From the cell containing the given text, extract its center point as (X, Y) coordinate. 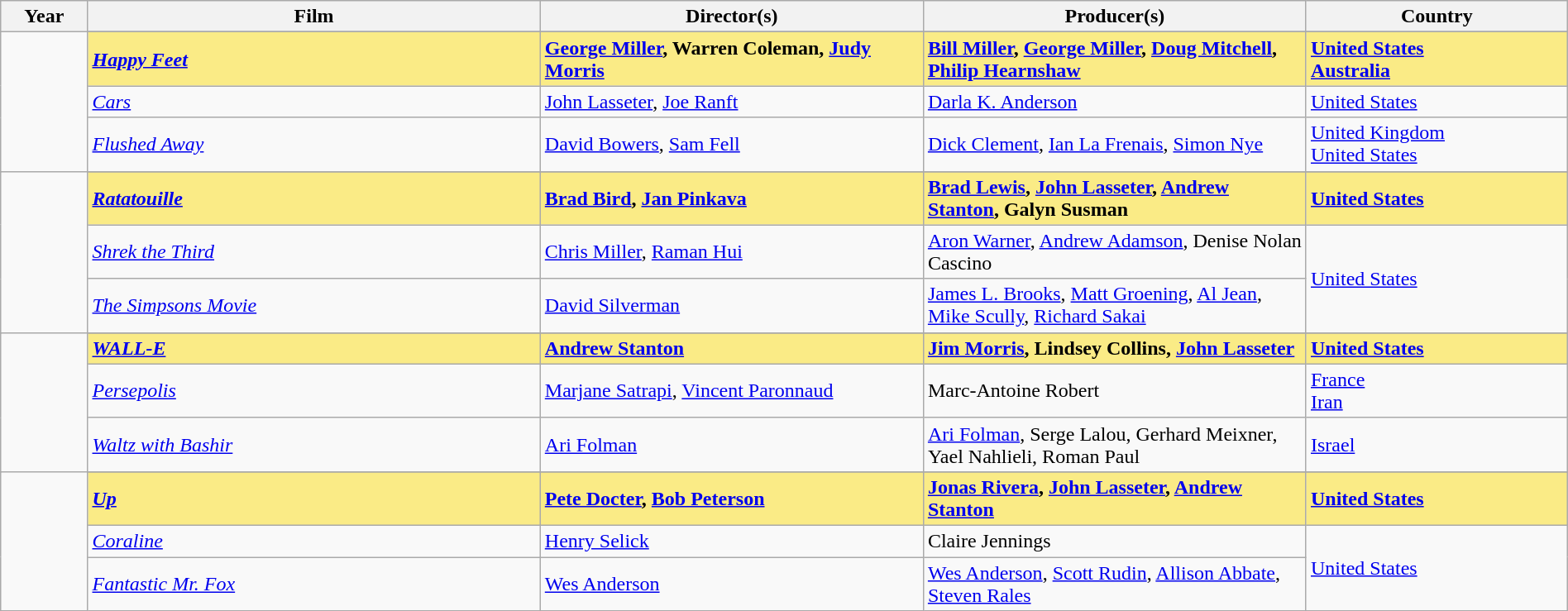
Up (314, 498)
Aron Warner, Andrew Adamson, Denise Nolan Cascino (1115, 251)
Year (45, 17)
Shrek the Third (314, 251)
Jonas Rivera, John Lasseter, Andrew Stanton (1115, 498)
Producer(s) (1115, 17)
Fantastic Mr. Fox (314, 584)
Director(s) (731, 17)
Country (1437, 17)
Marjane Satrapi, Vincent Paronnaud (731, 390)
The Simpsons Movie (314, 306)
David Silverman (731, 306)
Brad Lewis, John Lasseter, Andrew Stanton, Galyn Susman (1115, 198)
FranceIran (1437, 390)
Happy Feet (314, 60)
Chris Miller, Raman Hui (731, 251)
Persepolis (314, 390)
Claire Jennings (1115, 541)
Henry Selick (731, 541)
Pete Docter, Bob Peterson (731, 498)
Brad Bird, Jan Pinkava (731, 198)
Wes Anderson (731, 584)
Film (314, 17)
Jim Morris, Lindsey Collins, John Lasseter (1115, 348)
Ari Folman (731, 445)
Darla K. Anderson (1115, 102)
David Bowers, Sam Fell (731, 144)
United StatesAustralia (1437, 60)
Cars (314, 102)
Bill Miller, George Miller, Doug Mitchell, Philip Hearnshaw (1115, 60)
James L. Brooks, Matt Groening, Al Jean, Mike Scully, Richard Sakai (1115, 306)
Marc-Antoine Robert (1115, 390)
Wes Anderson, Scott Rudin, Allison Abbate, Steven Rales (1115, 584)
Coraline (314, 541)
Ratatouille (314, 198)
United KingdomUnited States (1437, 144)
WALL-E (314, 348)
Ari Folman, Serge Lalou, Gerhard Meixner, Yael Nahlieli, Roman Paul (1115, 445)
Andrew Stanton (731, 348)
Flushed Away (314, 144)
Waltz with Bashir (314, 445)
Israel (1437, 445)
Dick Clement, Ian La Frenais, Simon Nye (1115, 144)
George Miller, Warren Coleman, Judy Morris (731, 60)
John Lasseter, Joe Ranft (731, 102)
